Pinpoint the cell where the given text exists, returning its (x, y) midpoint coordinate. 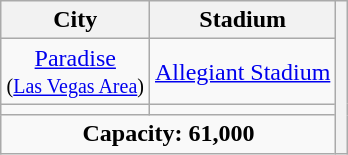
Paradise (Las Vegas Area) (75, 72)
City (75, 20)
Capacity: 61,000 (168, 134)
Stadium (242, 20)
Allegiant Stadium (242, 72)
